Detect which cell encompasses the target text, then output its (X, Y) center coordinate. 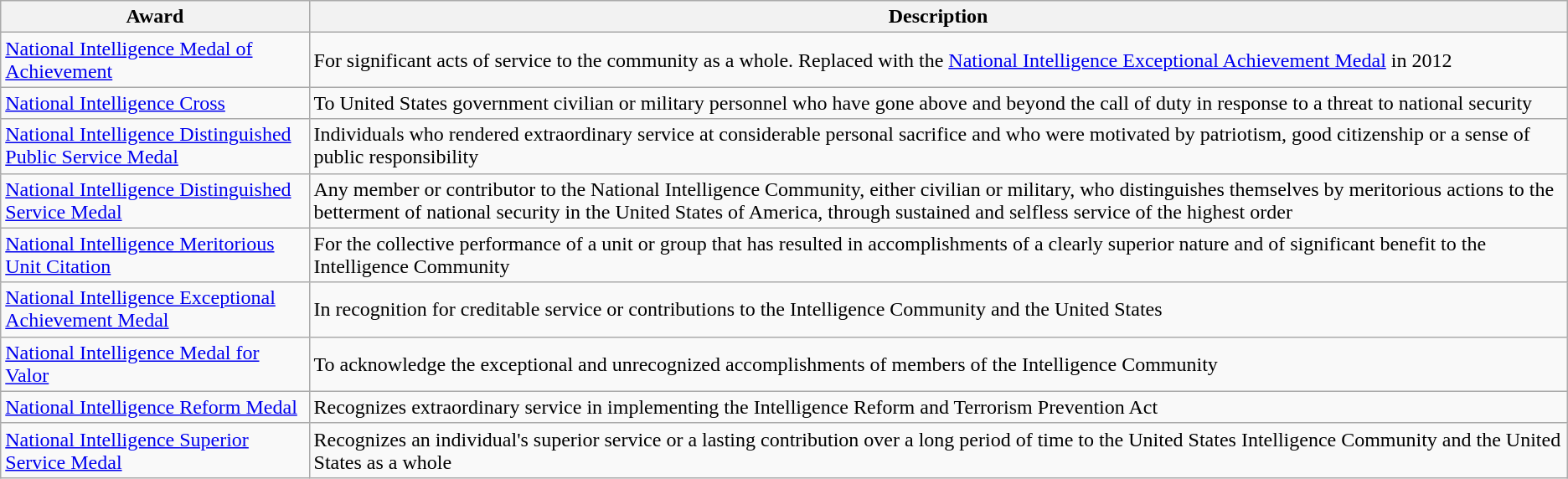
National Intelligence Meritorious Unit Citation (155, 255)
National Intelligence Reform Medal (155, 407)
National Intelligence Exceptional Achievement Medal (155, 310)
National Intelligence Medal of Achievement (155, 60)
National Intelligence Cross (155, 103)
Award (155, 17)
In recognition for creditable service or contributions to the Intelligence Community and the United States (938, 310)
National Intelligence Medal for Valor (155, 363)
National Intelligence Distinguished Public Service Medal (155, 146)
National Intelligence Distinguished Service Medal (155, 201)
Description (938, 17)
National Intelligence Superior Service Medal (155, 451)
To acknowledge the exceptional and unrecognized accomplishments of members of the Intelligence Community (938, 363)
For significant acts of service to the community as a whole. Replaced with the National Intelligence Exceptional Achievement Medal in 2012 (938, 60)
Recognizes extraordinary service in implementing the Intelligence Reform and Terrorism Prevention Act (938, 407)
